Pinpoint the cell where the given text exists, returning its [X, Y] midpoint coordinate. 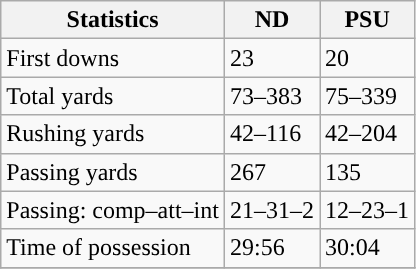
ND [272, 20]
30:04 [368, 248]
75–339 [368, 96]
42–116 [272, 134]
Rushing yards [113, 134]
73–383 [272, 96]
267 [272, 172]
42–204 [368, 134]
Time of possession [113, 248]
Total yards [113, 96]
PSU [368, 20]
12–23–1 [368, 210]
23 [272, 58]
135 [368, 172]
21–31–2 [272, 210]
Statistics [113, 20]
Passing yards [113, 172]
29:56 [272, 248]
Passing: comp–att–int [113, 210]
20 [368, 58]
First downs [113, 58]
